Search for the cell housing the specified text and yield its [x, y] center coordinate. 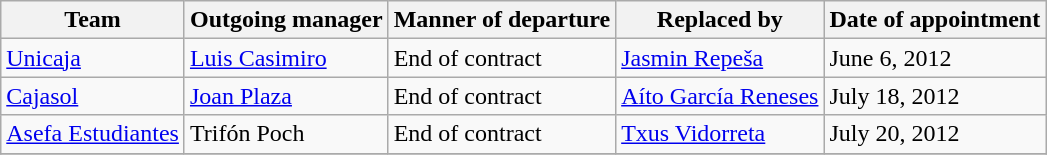
Txus Vidorreta [720, 134]
Trifón Poch [286, 134]
Asefa Estudiantes [93, 134]
Outgoing manager [286, 20]
June 6, 2012 [935, 58]
Aíto García Reneses [720, 96]
July 18, 2012 [935, 96]
Joan Plaza [286, 96]
Team [93, 20]
Replaced by [720, 20]
Luis Casimiro [286, 58]
Cajasol [93, 96]
July 20, 2012 [935, 134]
Unicaja [93, 58]
Jasmin Repeša [720, 58]
Manner of departure [502, 20]
Date of appointment [935, 20]
